Output the (x, y) coordinate of the center of the cell containing the given text.  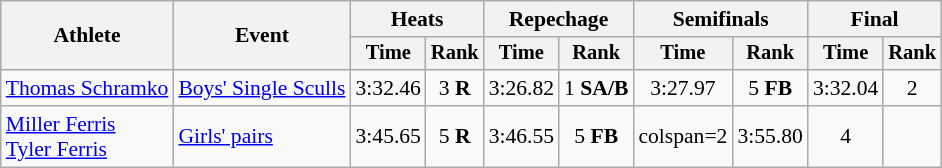
Athlete (88, 36)
Girls' pairs (262, 136)
3:45.65 (388, 136)
3:55.80 (770, 136)
3:26.82 (522, 88)
Event (262, 36)
Repechage (559, 19)
Boys' Single Sculls (262, 88)
Thomas Schramko (88, 88)
3:27.97 (682, 88)
Final (874, 19)
Semifinals (720, 19)
Heats (416, 19)
1 SA/B (596, 88)
colspan=2 (682, 136)
2 (912, 88)
5 R (455, 136)
4 (846, 136)
3 R (455, 88)
Miller FerrisTyler Ferris (88, 136)
3:32.04 (846, 88)
3:46.55 (522, 136)
3:32.46 (388, 88)
